Capture the cell that displays the provided text and extract its (x, y) central coordinate. 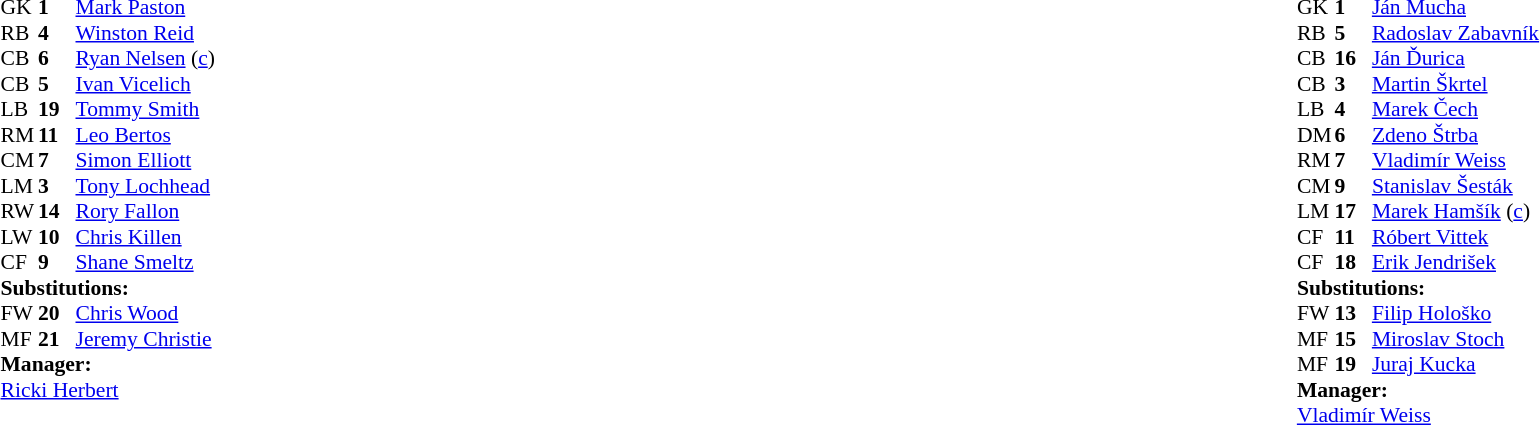
Erik Jendrišek (1456, 263)
Róbert Vittek (1456, 237)
10 (57, 237)
Chris Killen (146, 237)
Chris Wood (146, 313)
20 (57, 313)
15 (1353, 339)
Winston Reid (146, 33)
Leo Bertos (146, 135)
DM (1316, 135)
16 (1353, 59)
Ryan Nelsen (c) (146, 59)
Rory Fallon (146, 211)
Martin Škrtel (1456, 84)
Ján Ďurica (1456, 59)
RW (19, 211)
Ivan Vicelich (146, 84)
Vladimír Weiss (1456, 161)
Shane Smeltz (146, 263)
14 (57, 211)
Tony Lochhead (146, 186)
Marek Hamšík (c) (1456, 211)
Jeremy Christie (146, 339)
17 (1353, 211)
18 (1353, 263)
Marek Čech (1456, 109)
Zdeno Štrba (1456, 135)
Radoslav Zabavník (1456, 33)
Stanislav Šesták (1456, 186)
Tommy Smith (146, 109)
Juraj Kucka (1456, 365)
Miroslav Stoch (1456, 339)
Filip Hološko (1456, 313)
21 (57, 339)
LW (19, 237)
Simon Elliott (146, 161)
13 (1353, 313)
Ricki Herbert (107, 390)
